Search for the cell housing the specified text and yield its [X, Y] center coordinate. 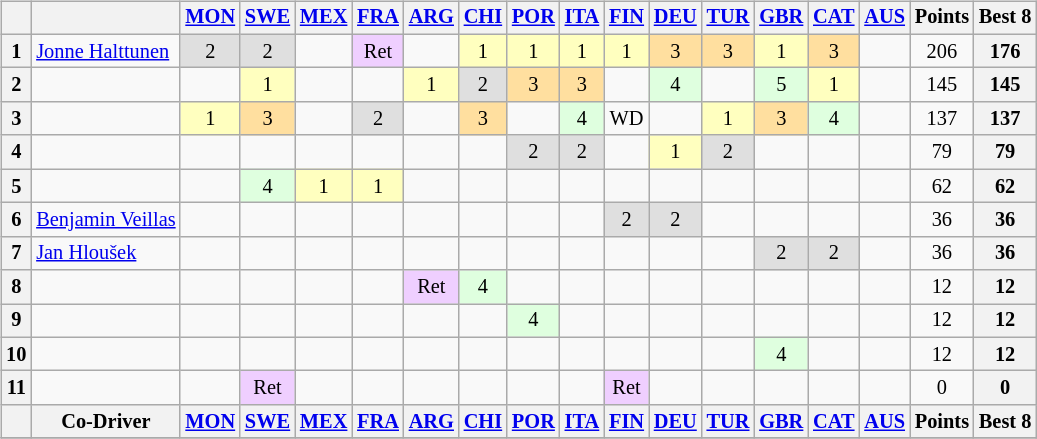
Benjamin Veillas [106, 220]
206 [942, 51]
9 [16, 321]
11 [16, 388]
10 [16, 354]
6 [16, 220]
WD [626, 119]
176 [1005, 51]
7 [16, 253]
Jonne Halttunen [106, 51]
Jan Hloušek [106, 253]
8 [16, 287]
Co-Driver [106, 422]
